Detect which cell encompasses the target text, then output its (X, Y) center coordinate. 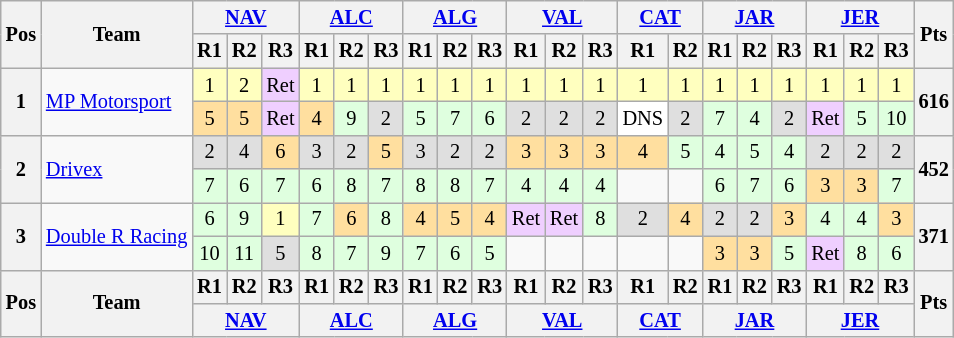
616 (934, 102)
Drivex (116, 168)
452 (934, 168)
MP Motorsport (116, 102)
11 (244, 253)
Double R Racing (116, 236)
DNS (643, 118)
371 (934, 236)
